Identify which cell holds the provided text, then report its [x, y] central coordinate. 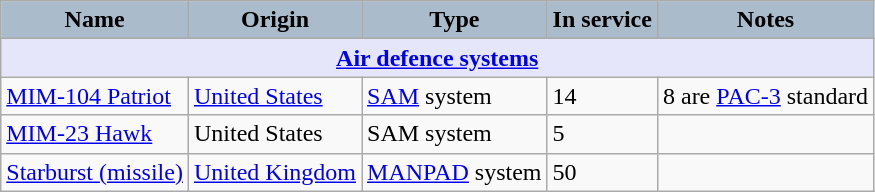
MIM-104 Patriot [95, 96]
MANPAD system [455, 172]
50 [602, 172]
Type [455, 20]
In service [602, 20]
United Kingdom [274, 172]
14 [602, 96]
Air defence systems [438, 58]
Origin [274, 20]
Notes [765, 20]
8 are PAC-3 standard [765, 96]
MIM-23 Hawk [95, 134]
Name [95, 20]
5 [602, 134]
Starburst (missile) [95, 172]
